Detect which cell encompasses the target text, then output its [X, Y] center coordinate. 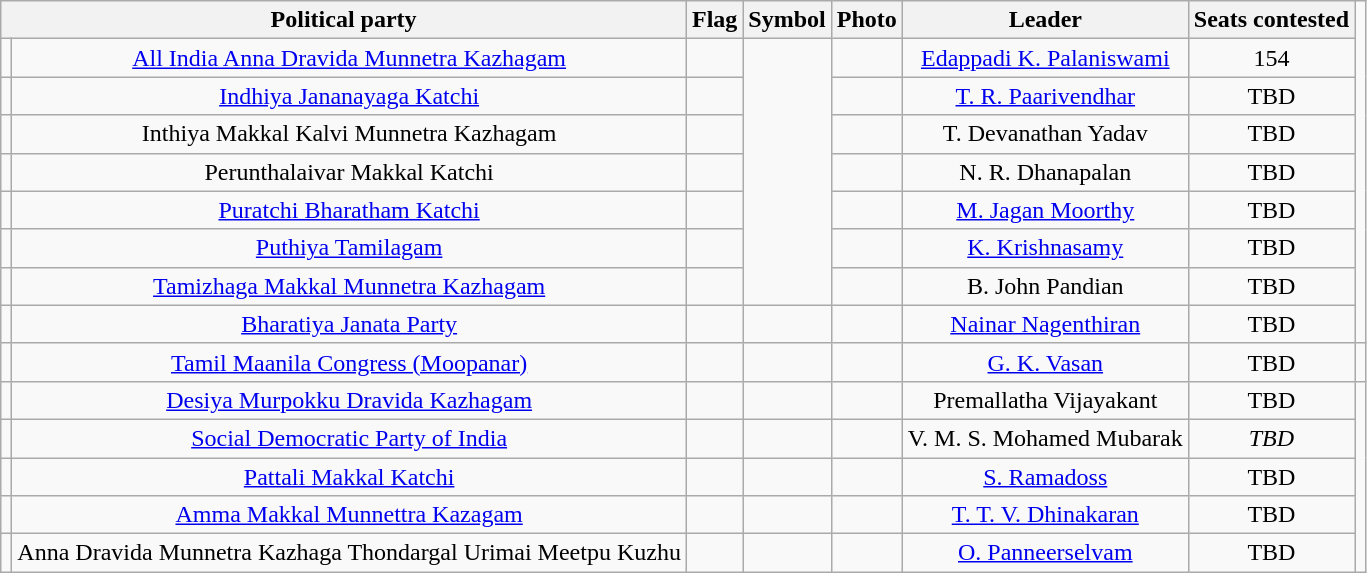
Pattali Makkal Katchi [350, 477]
O. Panneerselvam [1045, 553]
T. R. Paarivendhar [1045, 96]
M. Jagan Moorthy [1045, 210]
All India Anna Dravida Munnetra Kazhagam [350, 58]
Nainar Nagenthiran [1045, 324]
Amma Makkal Munnettra Kazagam [350, 515]
B. John Pandian [1045, 286]
K. Krishnasamy [1045, 248]
Photo [866, 20]
Desiya Murpokku Dravida Kazhagam [350, 400]
Anna Dravida Munnetra Kazhaga Thondargal Urimai Meetpu Kuzhu [350, 553]
Indhiya Jananayaga Katchi [350, 96]
154 [1271, 58]
Bharatiya Janata Party [350, 324]
Tamil Maanila Congress (Moopanar) [350, 362]
Premallatha Vijayakant [1045, 400]
Social Democratic Party of India [350, 438]
N. R. Dhanapalan [1045, 172]
Symbol [787, 20]
V. M. S. Mohamed Mubarak [1045, 438]
Perunthalaivar Makkal Katchi [350, 172]
Puratchi Bharatham Katchi [350, 210]
Political party [344, 20]
Puthiya Tamilagam [350, 248]
Tamizhaga Makkal Munnetra Kazhagam [350, 286]
T. Devanathan Yadav [1045, 134]
Inthiya Makkal Kalvi Munnetra Kazhagam [350, 134]
Leader [1045, 20]
T. T. V. Dhinakaran [1045, 515]
G. K. Vasan [1045, 362]
Seats contested [1271, 20]
S. Ramadoss [1045, 477]
Edappadi K. Palaniswami [1045, 58]
Flag [714, 20]
